Return [X, Y] of the center of cell containing provided text 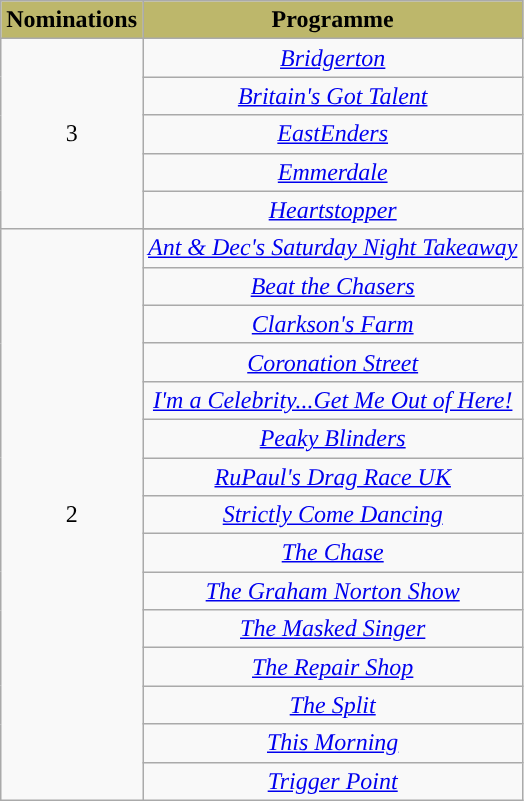
Coronation Street [332, 362]
Heartstopper [332, 210]
3 [72, 134]
The Split [332, 705]
Ant & Dec's Saturday Night Takeaway [332, 248]
Bridgerton [332, 58]
2 [72, 514]
The Masked Singer [332, 629]
The Repair Shop [332, 667]
I'm a Celebrity...Get Me Out of Here! [332, 400]
Programme [332, 20]
Peaky Blinders [332, 438]
The Chase [332, 553]
Emmerdale [332, 172]
This Morning [332, 743]
Strictly Come Dancing [332, 515]
Beat the Chasers [332, 286]
EastEnders [332, 134]
Trigger Point [332, 781]
The Graham Norton Show [332, 591]
Nominations [72, 20]
Britain's Got Talent [332, 96]
RuPaul's Drag Race UK [332, 477]
Clarkson's Farm [332, 324]
